From the cell containing the given text, extract its center point as [X, Y] coordinate. 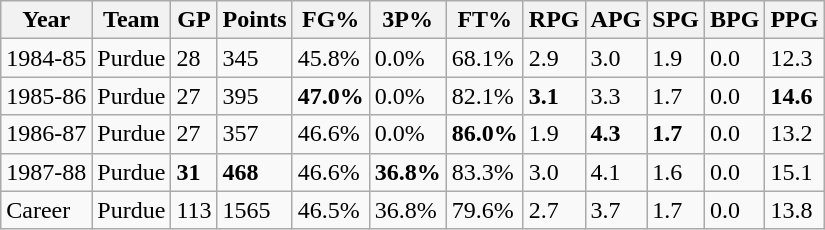
13.8 [794, 210]
82.1% [484, 96]
3.3 [616, 96]
46.5% [330, 210]
BPG [735, 20]
47.0% [330, 96]
12.3 [794, 58]
1987-88 [46, 172]
1.6 [676, 172]
15.1 [794, 172]
79.6% [484, 210]
3P% [408, 20]
28 [194, 58]
31 [194, 172]
SPG [676, 20]
3.7 [616, 210]
PPG [794, 20]
1984-85 [46, 58]
2.9 [554, 58]
1565 [254, 210]
68.1% [484, 58]
14.6 [794, 96]
13.2 [794, 134]
83.3% [484, 172]
RPG [554, 20]
468 [254, 172]
FT% [484, 20]
FG% [330, 20]
1986-87 [46, 134]
345 [254, 58]
Team [132, 20]
86.0% [484, 134]
395 [254, 96]
APG [616, 20]
GP [194, 20]
Points [254, 20]
Year [46, 20]
Career [46, 210]
45.8% [330, 58]
4.3 [616, 134]
357 [254, 134]
4.1 [616, 172]
2.7 [554, 210]
3.1 [554, 96]
113 [194, 210]
1985-86 [46, 96]
